Scan for the cell matching the given text and deliver its [x, y] coordinate at center. 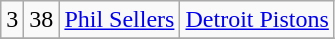
3 [12, 20]
38 [42, 20]
Detroit Pistons [257, 20]
Phil Sellers [120, 20]
